Scan for the cell matching the given text and deliver its [X, Y] coordinate at center. 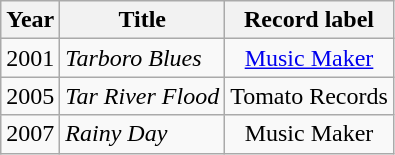
2005 [30, 96]
Rainy Day [142, 134]
2007 [30, 134]
Record label [310, 20]
Tarboro Blues [142, 58]
Tomato Records [310, 96]
Year [30, 20]
2001 [30, 58]
Title [142, 20]
Tar River Flood [142, 96]
